Output the [x, y] coordinate of the center of the cell containing the given text.  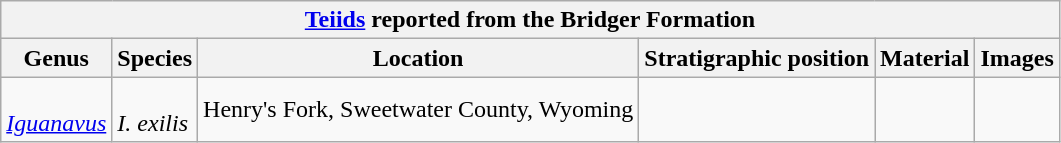
Genus [56, 58]
Stratigraphic position [757, 58]
Henry's Fork, Sweetwater County, Wyoming [418, 110]
Images [1017, 58]
Species [155, 58]
Location [418, 58]
I. exilis [155, 110]
Material [925, 58]
Iguanavus [56, 110]
Teiids reported from the Bridger Formation [530, 20]
